Return (X, Y) of the center of cell containing provided text 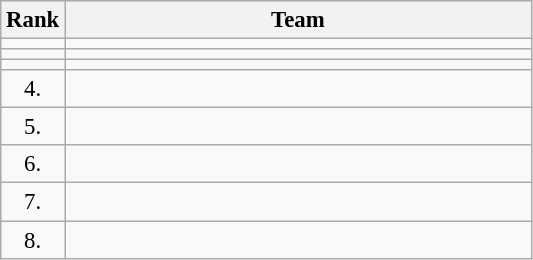
Rank (33, 20)
8. (33, 240)
4. (33, 89)
6. (33, 165)
7. (33, 202)
Team (298, 20)
5. (33, 127)
